Return the (x, y) coordinate for the center point of the cell that contains the specified text.  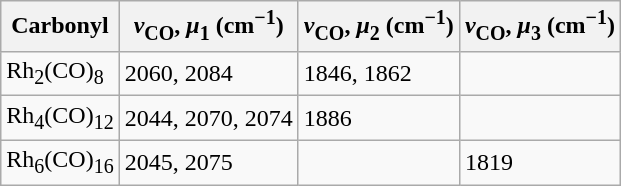
Carbonyl (60, 26)
1886 (378, 118)
2044, 2070, 2074 (208, 118)
Rh4(CO)12 (60, 118)
1846, 1862 (378, 74)
νCO, μ2 (cm−1) (378, 26)
Rh2(CO)8 (60, 74)
2060, 2084 (208, 74)
νCO, μ3 (cm−1) (540, 26)
Rh6(CO)16 (60, 162)
2045, 2075 (208, 162)
1819 (540, 162)
νCO, μ1 (cm−1) (208, 26)
